Identify which cell holds the provided text, then report its (X, Y) central coordinate. 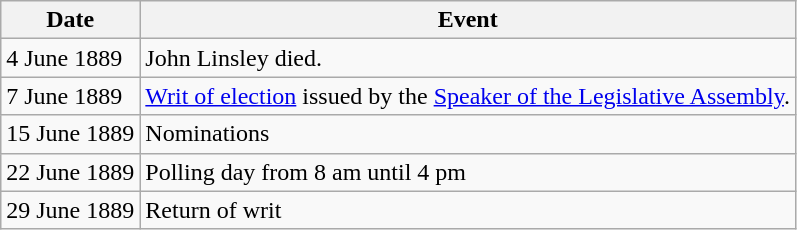
Return of writ (468, 210)
Polling day from 8 am until 4 pm (468, 172)
22 June 1889 (70, 172)
15 June 1889 (70, 134)
Event (468, 20)
Date (70, 20)
Nominations (468, 134)
4 June 1889 (70, 58)
29 June 1889 (70, 210)
John Linsley died. (468, 58)
Writ of election issued by the Speaker of the Legislative Assembly. (468, 96)
7 June 1889 (70, 96)
